Detect which cell encompasses the target text, then output its (X, Y) center coordinate. 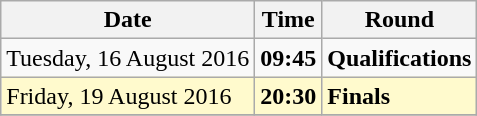
09:45 (288, 58)
Friday, 19 August 2016 (128, 96)
20:30 (288, 96)
Round (400, 20)
Finals (400, 96)
Time (288, 20)
Date (128, 20)
Tuesday, 16 August 2016 (128, 58)
Qualifications (400, 58)
